Provide the [X, Y] coordinate of the cell's center where the given text is located.  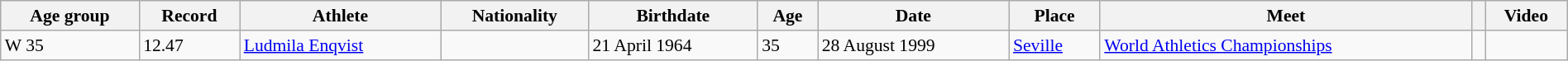
35 [787, 45]
Athlete [341, 16]
Birthdate [673, 16]
Meet [1285, 16]
21 April 1964 [673, 45]
Age [787, 16]
World Athletics Championships [1285, 45]
Date [913, 16]
Video [1527, 16]
Nationality [514, 16]
W 35 [69, 45]
Place [1054, 16]
Record [189, 16]
28 August 1999 [913, 45]
Age group [69, 16]
Seville [1054, 45]
Ludmila Enqvist [341, 45]
12.47 [189, 45]
